Return (x, y) of the center of cell containing provided text 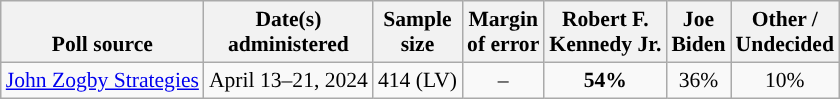
Robert F.Kennedy Jr. (605, 32)
Marginof error (503, 32)
Date(s)administered (288, 32)
54% (605, 80)
Poll source (102, 32)
414 (LV) (418, 80)
Other /Undecided (784, 32)
10% (784, 80)
John Zogby Strategies (102, 80)
Samplesize (418, 32)
36% (698, 80)
JoeBiden (698, 32)
– (503, 80)
April 13–21, 2024 (288, 80)
